From the cell containing the given text, extract its center point as [x, y] coordinate. 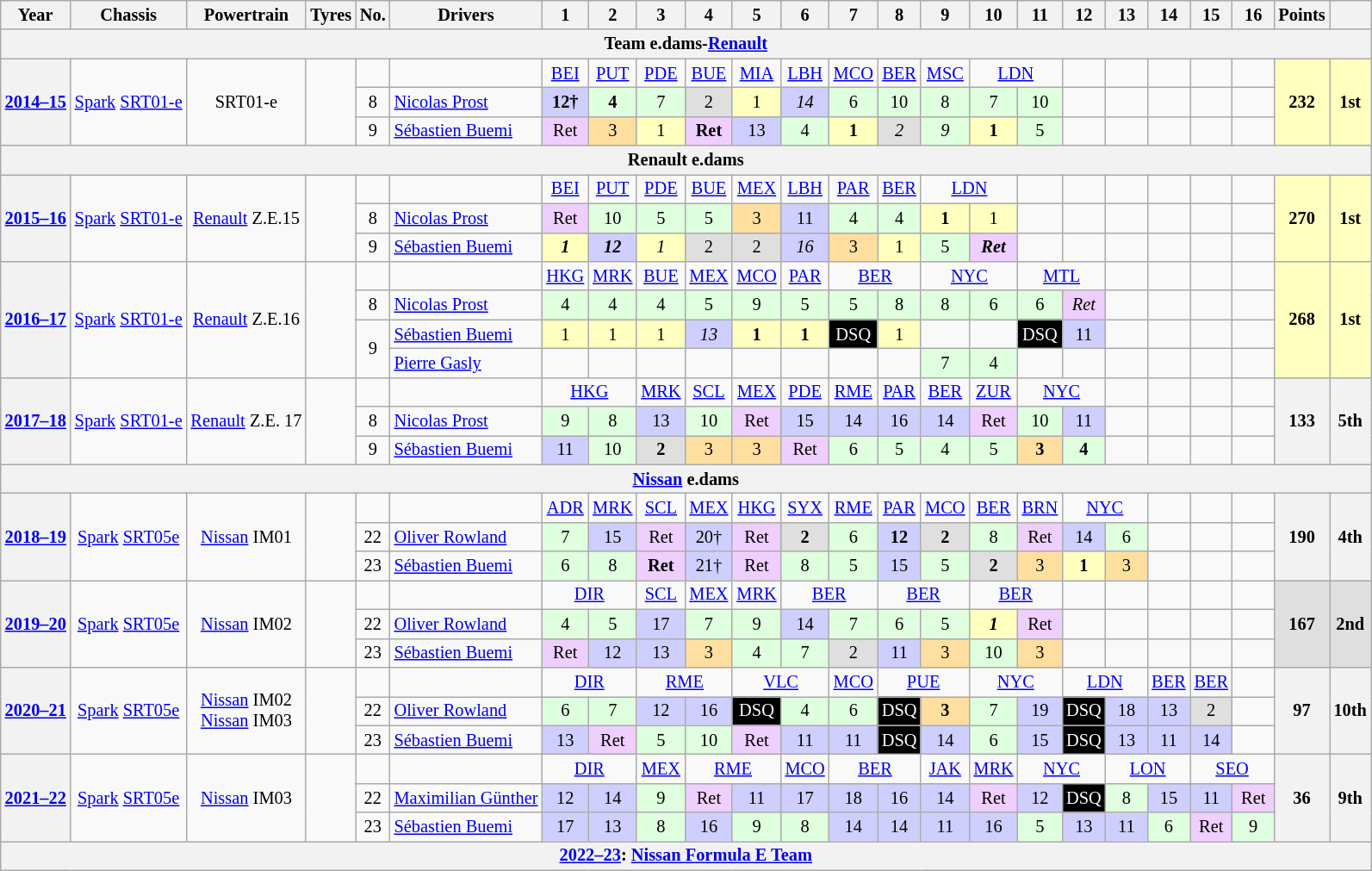
Renault Z.E.16 [246, 319]
2015–16 [36, 217]
Pierre Gasly [467, 363]
5th [1350, 420]
2021–22 [36, 798]
Powertrain [246, 15]
Chassis [129, 15]
2014–15 [36, 102]
Tyres [331, 15]
Maximilian Günther [467, 798]
Renault Z.E.15 [246, 217]
Renault Z.E. 17 [246, 420]
2019–20 [36, 624]
10th [1350, 710]
2nd [1350, 624]
Nissan IM02Nissan IM03 [246, 710]
Year [36, 15]
Nissan IM02 [246, 624]
JAK [945, 768]
Nissan e.dams [686, 479]
12† [565, 102]
2018–19 [36, 536]
SRT01-e [246, 102]
Nissan IM03 [246, 798]
LON [1148, 768]
268 [1302, 319]
9th [1350, 798]
Team e.dams-Renault [686, 44]
MSC [945, 73]
VLC [780, 681]
Points [1302, 15]
2020–21 [36, 710]
SEO [1232, 768]
PUE [923, 681]
Renault e.dams [686, 160]
133 [1302, 420]
167 [1302, 624]
19 [1040, 711]
Nissan IM01 [246, 536]
ZUR [993, 392]
Drivers [467, 15]
270 [1302, 217]
97 [1302, 710]
21† [708, 566]
20† [708, 537]
2022–23: Nissan Formula E Team [686, 855]
No. [373, 15]
MTL [1062, 276]
ADR [565, 507]
2017–18 [36, 420]
4th [1350, 536]
MIA [756, 73]
36 [1302, 798]
2016–17 [36, 319]
232 [1302, 102]
SYX [805, 507]
190 [1302, 536]
BRN [1040, 507]
